For the text-containing cell, return its midpoint in [X, Y] coordinate format. 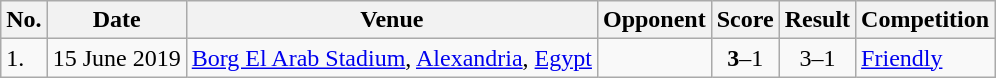
Friendly [926, 58]
No. [24, 20]
Opponent [654, 20]
Competition [926, 20]
Score [745, 20]
Date [116, 20]
Venue [392, 20]
15 June 2019 [116, 58]
Borg El Arab Stadium, Alexandria, Egypt [392, 58]
Result [817, 20]
1. [24, 58]
